Return (x, y) of the center of cell containing provided text 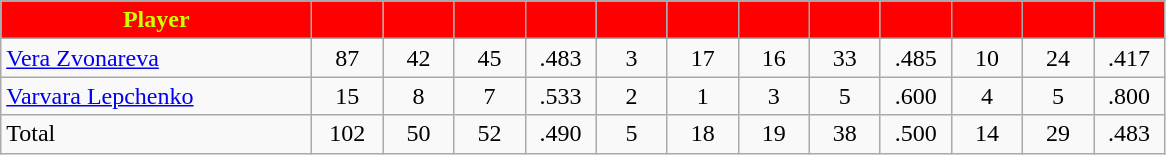
.500 (916, 134)
.490 (560, 134)
18 (702, 134)
102 (348, 134)
45 (490, 58)
.533 (560, 96)
24 (1058, 58)
Total (156, 134)
42 (418, 58)
38 (844, 134)
33 (844, 58)
.800 (1130, 96)
16 (774, 58)
15 (348, 96)
52 (490, 134)
.485 (916, 58)
.600 (916, 96)
29 (1058, 134)
2 (632, 96)
50 (418, 134)
19 (774, 134)
87 (348, 58)
14 (986, 134)
1 (702, 96)
8 (418, 96)
Varvara Lepchenko (156, 96)
Player (156, 20)
.417 (1130, 58)
7 (490, 96)
Vera Zvonareva (156, 58)
10 (986, 58)
4 (986, 96)
17 (702, 58)
